From the cell containing the given text, extract its center point as [X, Y] coordinate. 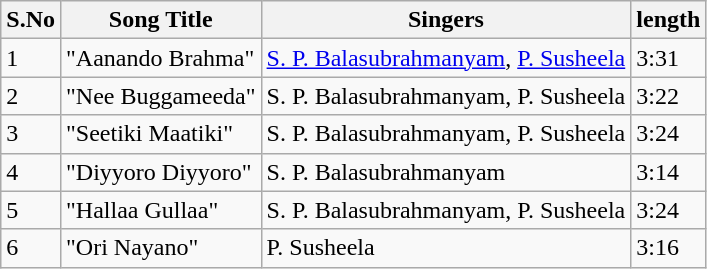
S.No [31, 20]
2 [31, 96]
6 [31, 248]
1 [31, 58]
3 [31, 134]
S. P. Balasubrahmanyam [446, 172]
"Ori Nayano" [160, 248]
3:22 [668, 96]
3:31 [668, 58]
Singers [446, 20]
P. Susheela [446, 248]
"Nee Buggameeda" [160, 96]
3:16 [668, 248]
4 [31, 172]
5 [31, 210]
"Diyyoro Diyyoro" [160, 172]
"Seetiki Maatiki" [160, 134]
"Aanando Brahma" [160, 58]
Song Title [160, 20]
3:14 [668, 172]
"Hallaa Gullaa" [160, 210]
length [668, 20]
